Pinpoint the cell where the given text exists, returning its (x, y) midpoint coordinate. 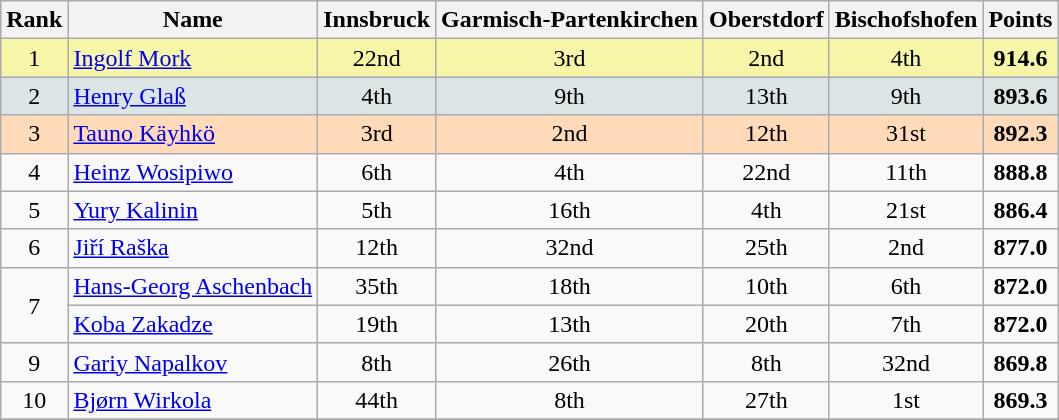
44th (377, 400)
7th (906, 324)
Rank (34, 20)
10 (34, 400)
11th (906, 172)
Bischofshofen (906, 20)
Gariy Napalkov (193, 362)
888.8 (1020, 172)
9 (34, 362)
Ingolf Mork (193, 58)
869.8 (1020, 362)
6 (34, 248)
1st (906, 400)
869.3 (1020, 400)
Innsbruck (377, 20)
20th (766, 324)
27th (766, 400)
18th (570, 286)
893.6 (1020, 96)
Tauno Käyhkö (193, 134)
7 (34, 305)
877.0 (1020, 248)
3 (34, 134)
Yury Kalinin (193, 210)
Garmisch-Partenkirchen (570, 20)
4 (34, 172)
886.4 (1020, 210)
25th (766, 248)
16th (570, 210)
2 (34, 96)
19th (377, 324)
Hans-Georg Aschenbach (193, 286)
35th (377, 286)
Henry Glaß (193, 96)
Heinz Wosipiwo (193, 172)
Jiří Raška (193, 248)
892.3 (1020, 134)
26th (570, 362)
Name (193, 20)
Oberstdorf (766, 20)
10th (766, 286)
1 (34, 58)
21st (906, 210)
Koba Zakadze (193, 324)
5th (377, 210)
914.6 (1020, 58)
31st (906, 134)
Points (1020, 20)
5 (34, 210)
Bjørn Wirkola (193, 400)
